Detect which cell encompasses the target text, then output its [X, Y] center coordinate. 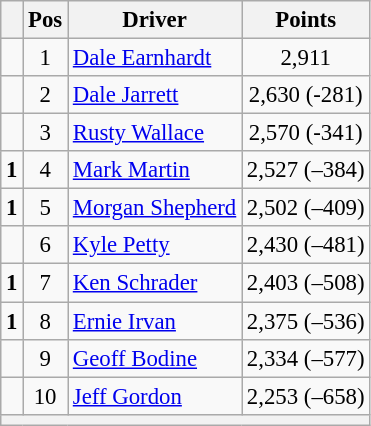
Ken Schrader [155, 283]
6 [46, 245]
4 [46, 170]
9 [46, 358]
2,630 (-281) [306, 95]
2,502 (–409) [306, 208]
10 [46, 396]
Pos [46, 20]
Driver [155, 20]
2 [46, 95]
Geoff Bodine [155, 358]
Rusty Wallace [155, 133]
2,253 (–658) [306, 396]
Jeff Gordon [155, 396]
2,911 [306, 58]
2,430 (–481) [306, 245]
Ernie Irvan [155, 321]
7 [46, 283]
2,334 (–577) [306, 358]
Dale Earnhardt [155, 58]
3 [46, 133]
2,527 (–384) [306, 170]
5 [46, 208]
2,570 (-341) [306, 133]
Kyle Petty [155, 245]
Points [306, 20]
8 [46, 321]
2,375 (–536) [306, 321]
Morgan Shepherd [155, 208]
Dale Jarrett [155, 95]
2,403 (–508) [306, 283]
Mark Martin [155, 170]
